Find where the given text appears and provide that cell's center as (x, y) coordinate. 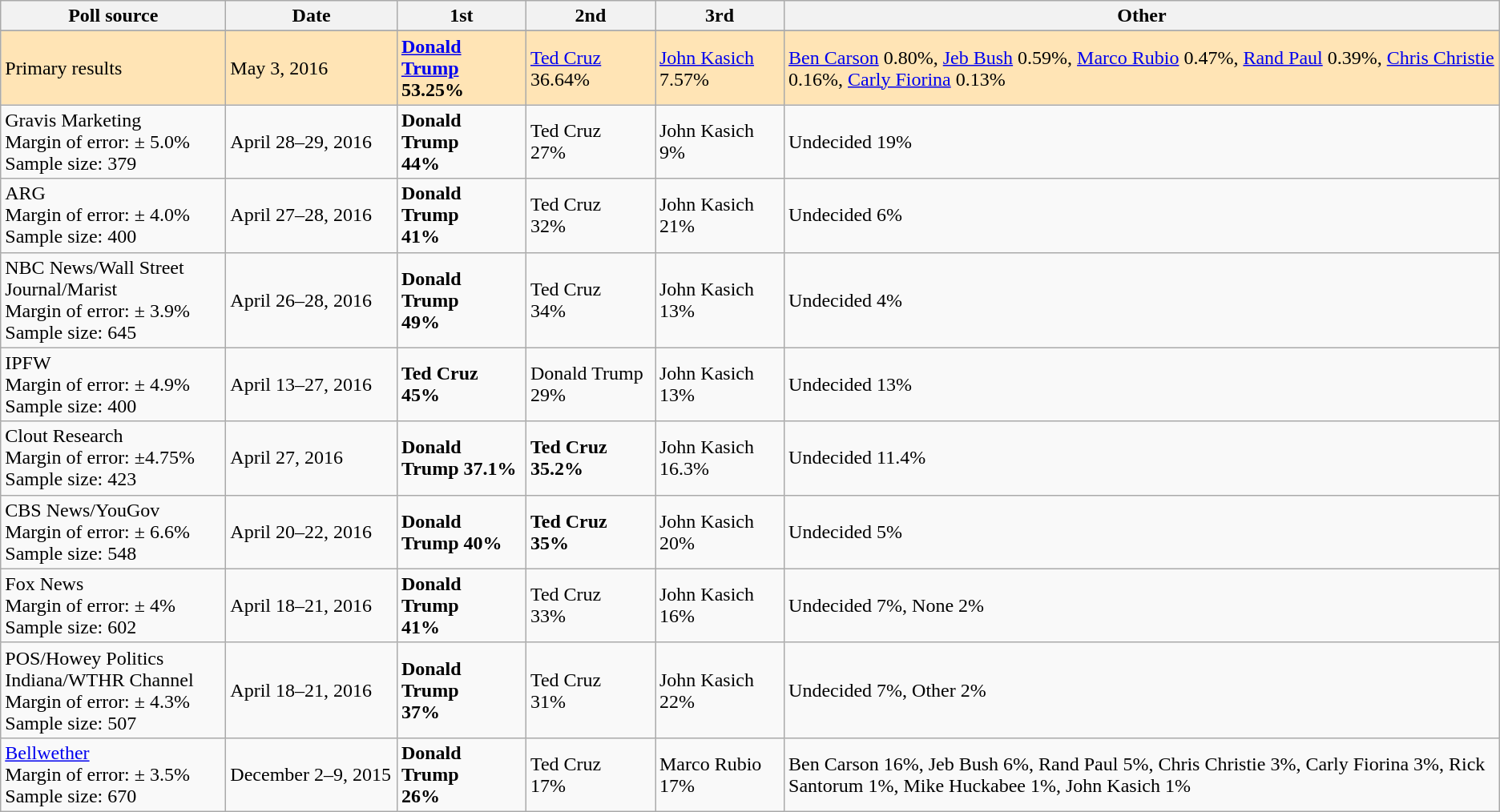
December 2–9, 2015 (312, 774)
Marco Rubio17% (720, 774)
NBC News/Wall Street Journal/MaristMargin of error: ± 3.9% Sample size: 645 (114, 299)
April 28–29, 2016 (312, 142)
John Kasich22% (720, 690)
Fox NewsMargin of error: ± 4% Sample size: 602 (114, 605)
Donald Trump26% (462, 774)
Other (1143, 16)
CBS News/YouGovMargin of error: ± 6.6% Sample size: 548 (114, 532)
Undecided 4% (1143, 299)
Ted Cruz32% (590, 215)
Ted Cruz33% (590, 605)
Poll source (114, 16)
April 26–28, 2016 (312, 299)
Ted Cruz34% (590, 299)
2nd (590, 16)
Ted Cruz17% (590, 774)
Donald Trump 40% (462, 532)
IPFWMargin of error: ± 4.9% Sample size: 400 (114, 384)
Donald Trump53.25% (462, 68)
Undecided 13% (1143, 384)
John Kasich9% (720, 142)
Ted Cruz31% (590, 690)
Clout ResearchMargin of error: ±4.75% Sample size: 423 (114, 458)
Undecided 11.4% (1143, 458)
John Kasich16.3% (720, 458)
Primary results (114, 68)
John Kasich21% (720, 215)
John Kasich16% (720, 605)
Ben Carson 0.80%, Jeb Bush 0.59%, Marco Rubio 0.47%, Rand Paul 0.39%, Chris Christie 0.16%, Carly Fiorina 0.13% (1143, 68)
April 27, 2016 (312, 458)
Undecided 6% (1143, 215)
Undecided 7%, None 2% (1143, 605)
Undecided 19% (1143, 142)
Undecided 7%, Other 2% (1143, 690)
John Kasich20% (720, 532)
Gravis MarketingMargin of error: ± 5.0% Sample size: 379 (114, 142)
Donald Trump 37.1% (462, 458)
April 20–22, 2016 (312, 532)
Ted Cruz45% (462, 384)
Donald Trump49% (462, 299)
Undecided 5% (1143, 532)
Ted Cruz27% (590, 142)
Ben Carson 16%, Jeb Bush 6%, Rand Paul 5%, Chris Christie 3%, Carly Fiorina 3%, Rick Santorum 1%, Mike Huckabee 1%, John Kasich 1% (1143, 774)
April 27–28, 2016 (312, 215)
POS/Howey Politics Indiana/WTHR ChannelMargin of error: ± 4.3% Sample size: 507 (114, 690)
Donald Trump29% (590, 384)
Ted Cruz35% (590, 532)
Ted Cruz35.2% (590, 458)
Date (312, 16)
John Kasich7.57% (720, 68)
Donald Trump44% (462, 142)
ARGMargin of error: ± 4.0% Sample size: 400 (114, 215)
3rd (720, 16)
Donald Trump37% (462, 690)
April 13–27, 2016 (312, 384)
Ted Cruz36.64% (590, 68)
BellwetherMargin of error: ± 3.5% Sample size: 670 (114, 774)
May 3, 2016 (312, 68)
1st (462, 16)
